Determine the (x, y) coordinate at the center of the cell enclosing the given text.  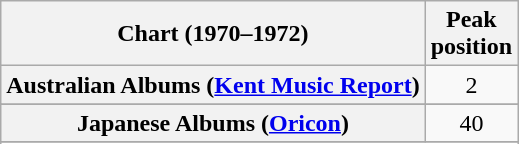
Peakposition (471, 34)
40 (471, 123)
2 (471, 85)
Japanese Albums (Oricon) (213, 123)
Australian Albums (Kent Music Report) (213, 85)
Chart (1970–1972) (213, 34)
